Pinpoint the cell where the given text exists, returning its (x, y) midpoint coordinate. 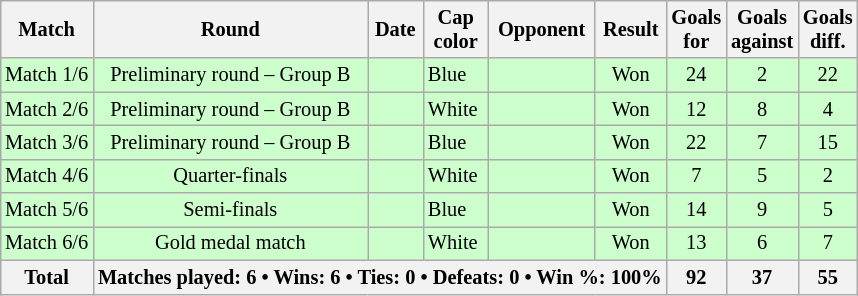
Match 2/6 (46, 109)
Gold medal match (230, 243)
24 (697, 75)
Goalsdiff. (828, 29)
4 (828, 109)
Semi-finals (230, 210)
6 (762, 243)
Result (631, 29)
Round (230, 29)
12 (697, 109)
92 (697, 277)
Matches played: 6 • Wins: 6 • Ties: 0 • Defeats: 0 • Win %: 100% (380, 277)
14 (697, 210)
8 (762, 109)
Match (46, 29)
15 (828, 142)
37 (762, 277)
9 (762, 210)
Goalsagainst (762, 29)
Match 3/6 (46, 142)
13 (697, 243)
Quarter-finals (230, 176)
Capcolor (456, 29)
Opponent (541, 29)
Goalsfor (697, 29)
55 (828, 277)
Match 1/6 (46, 75)
Date (396, 29)
Total (46, 277)
Match 5/6 (46, 210)
Match 4/6 (46, 176)
Match 6/6 (46, 243)
